From the cell containing the given text, extract its center point as (x, y) coordinate. 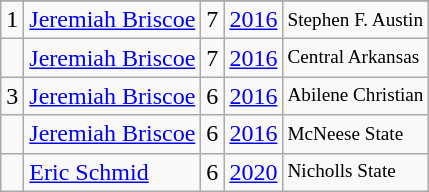
Stephen F. Austin (356, 20)
Nicholls State (356, 172)
Abilene Christian (356, 96)
2020 (254, 172)
1 (12, 20)
Central Arkansas (356, 58)
McNeese State (356, 134)
3 (12, 96)
Eric Schmid (112, 172)
